Locate the cell with the specified text and output its (X, Y) center coordinate. 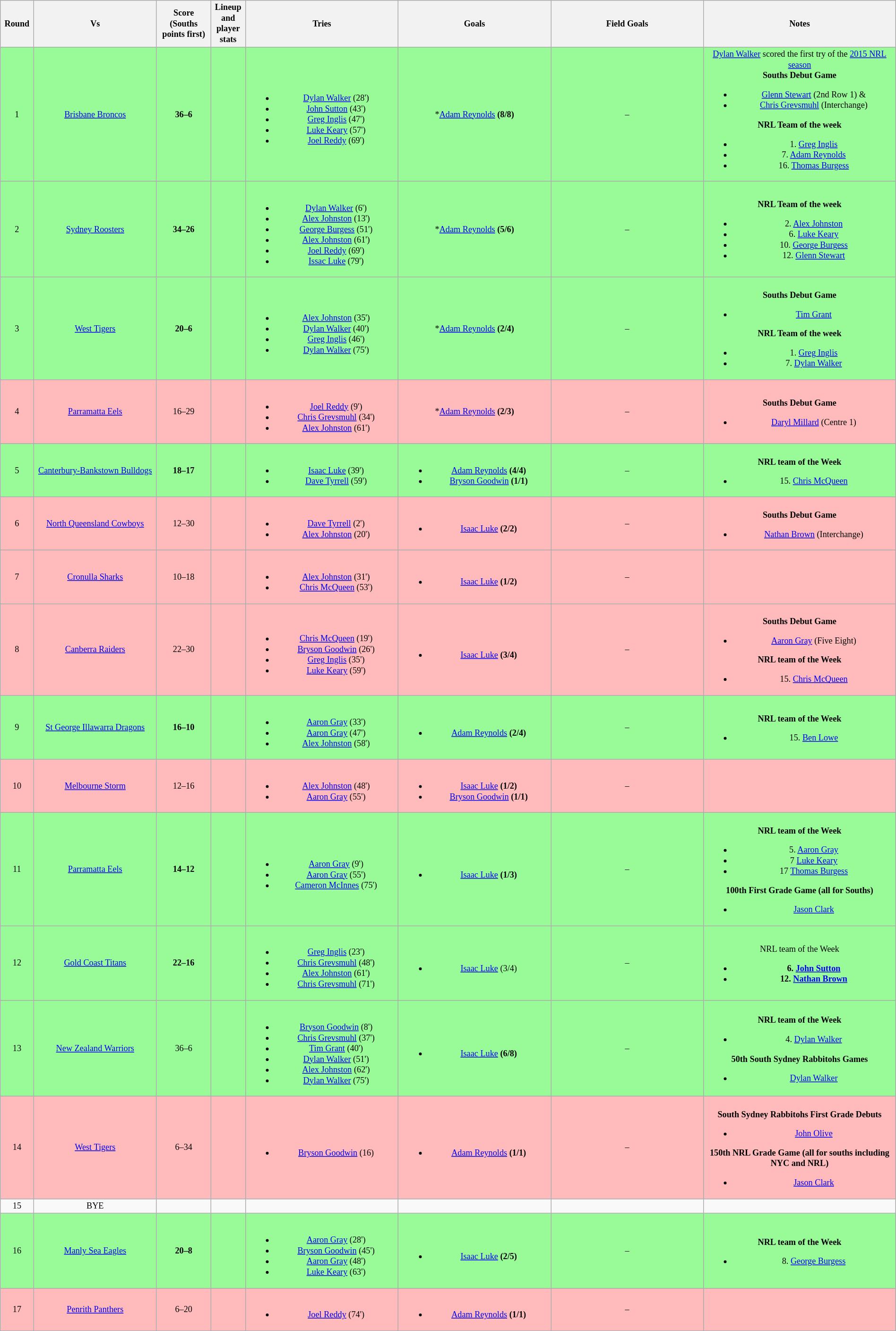
Notes (800, 24)
Isaac Luke (6/8) (474, 1049)
Dylan Walker (6')Alex Johnston (13')George Burgess (51')Alex Johnston (61')Joel Reddy (69')Issac Luke (79') (322, 230)
14 (17, 1148)
14–12 (183, 869)
10–18 (183, 577)
Canberra Raiders (95, 650)
NRL team of the Week15. Chris McQueen (800, 471)
Greg Inglis (23')Chris Grevsmuhl (48')Alex Johnston (61')Chris Grevsmuhl (71') (322, 963)
Isaac Luke (1/3) (474, 869)
Alex Johnston (35')Dylan Walker (40')Greg Inglis (46')Dylan Walker (75') (322, 329)
Isaac Luke (2/5) (474, 1251)
Tries (322, 24)
Dylan Walker (28')John Sutton (43')Greg Inglis (47')Luke Keary (57')Joel Reddy (69') (322, 114)
Bryson Goodwin (8')Chris Grevsmuhl (37')Tim Grant (40')Dylan Walker (51')Alex Johnston (62')Dylan Walker (75') (322, 1049)
Souths Debut GameAaron Gray (Five Eight)NRL team of the Week15. Chris McQueen (800, 650)
Aaron Gray (9')Aaron Gray (55')Cameron McInnes (75') (322, 869)
BYE (95, 1206)
Adam Reynolds (2/4) (474, 727)
Aaron Gray (28')Bryson Goodwin (45')Aaron Gray (48')Luke Keary (63') (322, 1251)
Goals (474, 24)
12 (17, 963)
Round (17, 24)
Alex Johnston (48')Aaron Gray (55') (322, 786)
15 (17, 1206)
13 (17, 1049)
Brisbane Broncos (95, 114)
Gold Coast Titans (95, 963)
Chris McQueen (19')Bryson Goodwin (26')Greg Inglis (35')Luke Keary (59') (322, 650)
20–8 (183, 1251)
Penrith Panthers (95, 1309)
North Queensland Cowboys (95, 524)
12–16 (183, 786)
Cronulla Sharks (95, 577)
*Adam Reynolds (8/8) (474, 114)
5 (17, 471)
Souths Debut GameDaryl Millard (Centre 1) (800, 411)
20–6 (183, 329)
16 (17, 1251)
8 (17, 650)
Souths Debut GameNathan Brown (Interchange) (800, 524)
Isaac Luke (2/2) (474, 524)
Lineup and player stats (228, 24)
6–20 (183, 1309)
Joel Reddy (74') (322, 1309)
Field Goals (628, 24)
*Adam Reynolds (5/6) (474, 230)
Score (Souths points first) (183, 24)
Manly Sea Eagles (95, 1251)
NRL Team of the week 2. Alex Johnston6. Luke Keary10. George Burgess12. Glenn Stewart (800, 230)
7 (17, 577)
2 (17, 230)
NRL team of the Week 8. George Burgess (800, 1251)
Souths Debut GameTim Grant NRL Team of the week1. Greg Inglis7. Dylan Walker (800, 329)
11 (17, 869)
NRL team of the Week 5. Aaron Gray7 Luke Keary17 Thomas Burgess100th First Grade Game (all for Souths)Jason Clark (800, 869)
6 (17, 524)
3 (17, 329)
Dave Tyrrell (2')Alex Johnston (20') (322, 524)
Isaac Luke (1/2)Bryson Goodwin (1/1) (474, 786)
Melbourne Storm (95, 786)
*Adam Reynolds (2/4) (474, 329)
12–30 (183, 524)
Isaac Luke (1/2) (474, 577)
16–10 (183, 727)
16–29 (183, 411)
Canterbury-Bankstown Bulldogs (95, 471)
4 (17, 411)
NRL team of the Week15. Ben Lowe (800, 727)
Sydney Roosters (95, 230)
1 (17, 114)
NRL team of the Week 4. Dylan Walker50th South Sydney Rabbitohs GamesDylan Walker (800, 1049)
Alex Johnston (31')Chris McQueen (53') (322, 577)
Joel Reddy (9')Chris Grevsmuhl (34')Alex Johnston (61') (322, 411)
NRL team of the Week 6. John Sutton12. Nathan Brown (800, 963)
34–26 (183, 230)
10 (17, 786)
South Sydney Rabbitohs First Grade DebutsJohn Olive150th NRL Grade Game (all for souths including NYC and NRL)Jason Clark (800, 1148)
St George Illawarra Dragons (95, 727)
Adam Reynolds (4/4)Bryson Goodwin (1/1) (474, 471)
9 (17, 727)
22–30 (183, 650)
17 (17, 1309)
6–34 (183, 1148)
Bryson Goodwin (16) (322, 1148)
22–16 (183, 963)
Isaac Luke (39')Dave Tyrrell (59') (322, 471)
Aaron Gray (33')Aaron Gray (47')Alex Johnston (58') (322, 727)
*Adam Reynolds (2/3) (474, 411)
New Zealand Warriors (95, 1049)
18–17 (183, 471)
Vs (95, 24)
